Return the [X, Y] coordinate for the center point of the cell that contains the specified text.  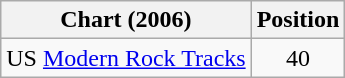
Position [298, 20]
US Modern Rock Tracks [126, 58]
40 [298, 58]
Chart (2006) [126, 20]
